Pinpoint the cell where the given text exists, returning its [x, y] midpoint coordinate. 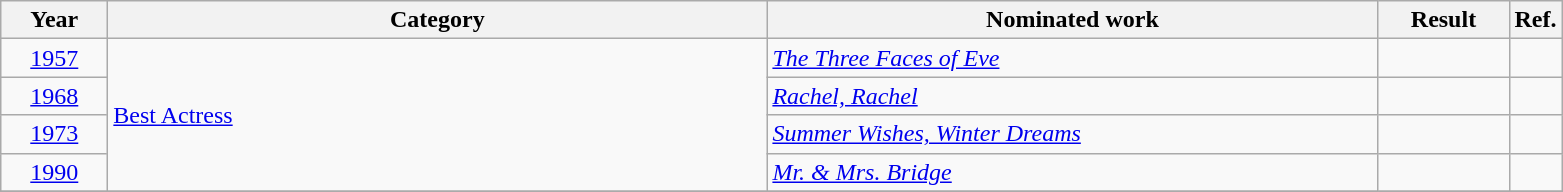
Best Actress [438, 115]
1973 [54, 134]
1990 [54, 172]
1968 [54, 96]
Nominated work [1072, 20]
1957 [54, 58]
Result [1444, 20]
Category [438, 20]
Rachel, Rachel [1072, 96]
Ref. [1536, 20]
The Three Faces of Eve [1072, 58]
Summer Wishes, Winter Dreams [1072, 134]
Year [54, 20]
Mr. & Mrs. Bridge [1072, 172]
